Capture the cell that displays the provided text and extract its (X, Y) central coordinate. 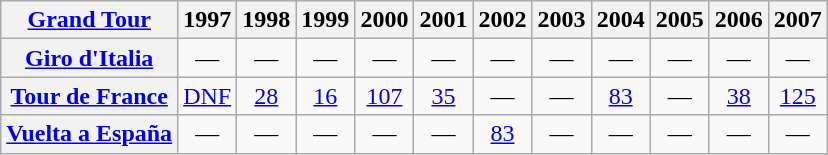
1997 (208, 20)
2001 (444, 20)
28 (266, 96)
2002 (502, 20)
2003 (562, 20)
Vuelta a España (90, 134)
1998 (266, 20)
125 (798, 96)
2006 (738, 20)
Tour de France (90, 96)
2005 (680, 20)
DNF (208, 96)
35 (444, 96)
1999 (326, 20)
Grand Tour (90, 20)
Giro d'Italia (90, 58)
16 (326, 96)
2007 (798, 20)
107 (384, 96)
2000 (384, 20)
2004 (620, 20)
38 (738, 96)
